Provide the [X, Y] coordinate of the cell's center where the given text is located.  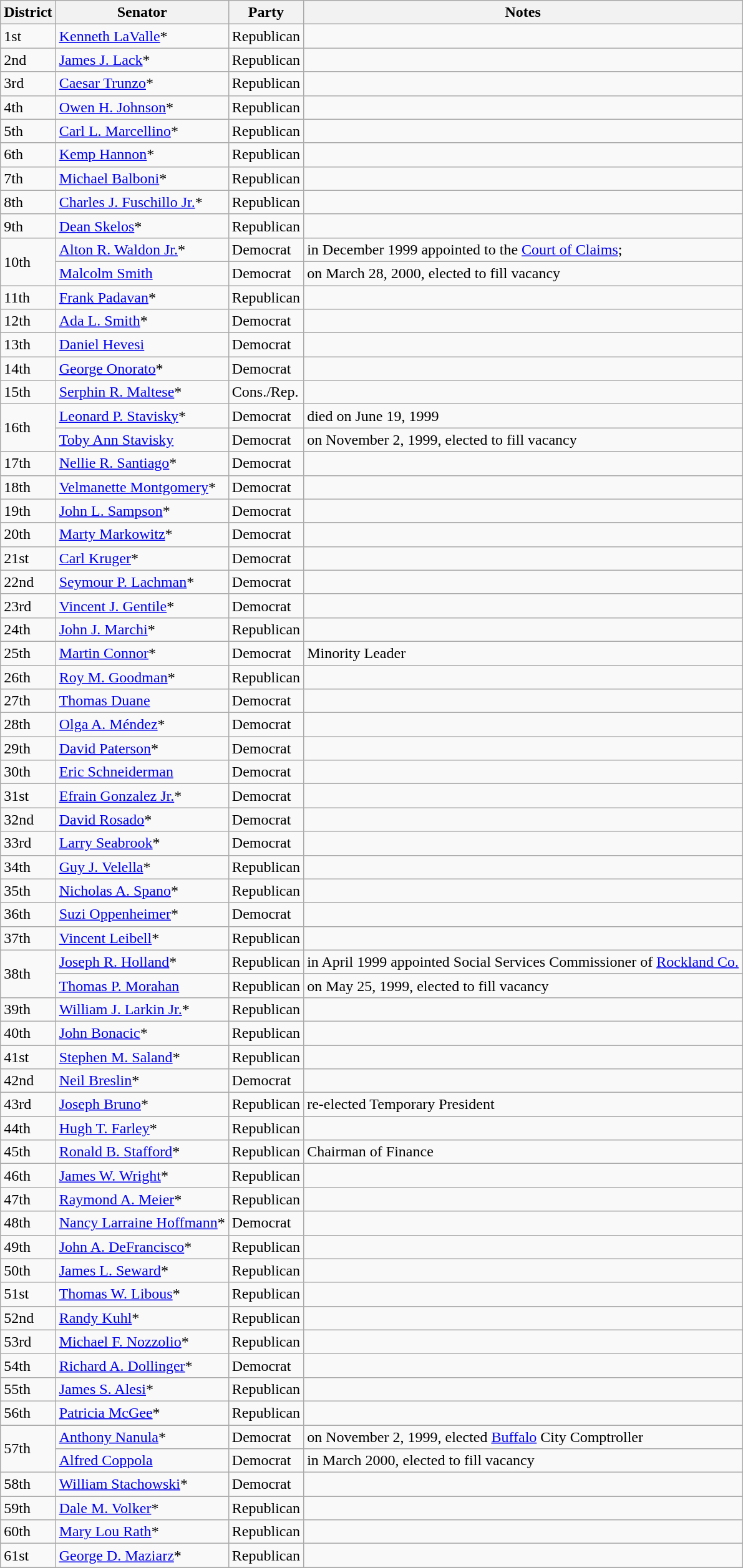
Ada L. Smith* [142, 321]
45th [28, 1152]
49th [28, 1247]
David Rosado* [142, 820]
George Onorato* [142, 369]
Richard A. Dollinger* [142, 1365]
17th [28, 463]
61st [28, 1556]
Notes [523, 12]
died on June 19, 1999 [523, 416]
Nancy Larraine Hoffmann* [142, 1223]
46th [28, 1176]
Owen H. Johnson* [142, 107]
Hugh T. Farley* [142, 1128]
Thomas P. Morahan [142, 985]
56th [28, 1413]
1st [28, 36]
57th [28, 1448]
re-elected Temporary President [523, 1105]
43rd [28, 1105]
Nellie R. Santiago* [142, 463]
James J. Lack* [142, 60]
Minority Leader [523, 653]
54th [28, 1365]
Dean Skelos* [142, 226]
38th [28, 974]
Malcolm Smith [142, 273]
Caesar Trunzo* [142, 84]
26th [28, 677]
40th [28, 1033]
James L. Seward* [142, 1270]
15th [28, 392]
Suzi Oppenheimer* [142, 914]
53rd [28, 1342]
59th [28, 1508]
11th [28, 298]
Frank Padavan* [142, 298]
on November 2, 1999, elected Buffalo City Comptroller [523, 1436]
39th [28, 1009]
in December 1999 appointed to the Court of Claims; [523, 249]
42nd [28, 1081]
10th [28, 261]
Charles J. Fuschillo Jr.* [142, 202]
George D. Maziarz* [142, 1556]
Velmanette Montgomery* [142, 487]
Daniel Hevesi [142, 345]
Dale M. Volker* [142, 1508]
51st [28, 1294]
Ronald B. Stafford* [142, 1152]
44th [28, 1128]
33rd [28, 843]
Joseph R. Holland* [142, 962]
24th [28, 629]
48th [28, 1223]
7th [28, 178]
9th [28, 226]
Mary Lou Rath* [142, 1532]
58th [28, 1484]
Carl Kruger* [142, 558]
8th [28, 202]
Cons./Rep. [266, 392]
James S. Alesi* [142, 1389]
Toby Ann Stavisky [142, 440]
60th [28, 1532]
5th [28, 131]
19th [28, 511]
Roy M. Goodman* [142, 677]
John J. Marchi* [142, 629]
14th [28, 369]
on March 28, 2000, elected to fill vacancy [523, 273]
Alfred Coppola [142, 1461]
27th [28, 701]
20th [28, 535]
John L. Sampson* [142, 511]
30th [28, 772]
in March 2000, elected to fill vacancy [523, 1461]
21st [28, 558]
Michael F. Nozzolio* [142, 1342]
Kemp Hannon* [142, 155]
William Stachowski* [142, 1484]
Thomas W. Libous* [142, 1294]
Olga A. Méndez* [142, 725]
Neil Breslin* [142, 1081]
Marty Markowitz* [142, 535]
50th [28, 1270]
55th [28, 1389]
34th [28, 867]
Serphin R. Maltese* [142, 392]
in April 1999 appointed Social Services Commissioner of Rockland Co. [523, 962]
Vincent Leibell* [142, 938]
Patricia McGee* [142, 1413]
District [28, 12]
13th [28, 345]
2nd [28, 60]
Joseph Bruno* [142, 1105]
on November 2, 1999, elected to fill vacancy [523, 440]
25th [28, 653]
David Paterson* [142, 748]
Chairman of Finance [523, 1152]
3rd [28, 84]
37th [28, 938]
Kenneth LaValle* [142, 36]
31st [28, 796]
Efrain Gonzalez Jr.* [142, 796]
52nd [28, 1318]
18th [28, 487]
28th [28, 725]
22nd [28, 582]
Michael Balboni* [142, 178]
Stephen M. Saland* [142, 1057]
Thomas Duane [142, 701]
Vincent J. Gentile* [142, 606]
Alton R. Waldon Jr.* [142, 249]
4th [28, 107]
16th [28, 428]
James W. Wright* [142, 1176]
32nd [28, 820]
Seymour P. Lachman* [142, 582]
23rd [28, 606]
6th [28, 155]
Martin Connor* [142, 653]
12th [28, 321]
Guy J. Velella* [142, 867]
Eric Schneiderman [142, 772]
41st [28, 1057]
Raymond A. Meier* [142, 1199]
Leonard P. Stavisky* [142, 416]
Larry Seabrook* [142, 843]
Party [266, 12]
29th [28, 748]
John A. DeFrancisco* [142, 1247]
John Bonacic* [142, 1033]
36th [28, 914]
35th [28, 891]
William J. Larkin Jr.* [142, 1009]
Nicholas A. Spano* [142, 891]
47th [28, 1199]
on May 25, 1999, elected to fill vacancy [523, 985]
Senator [142, 12]
Carl L. Marcellino* [142, 131]
Randy Kuhl* [142, 1318]
Anthony Nanula* [142, 1436]
